Search for the cell housing the specified text and yield its [x, y] center coordinate. 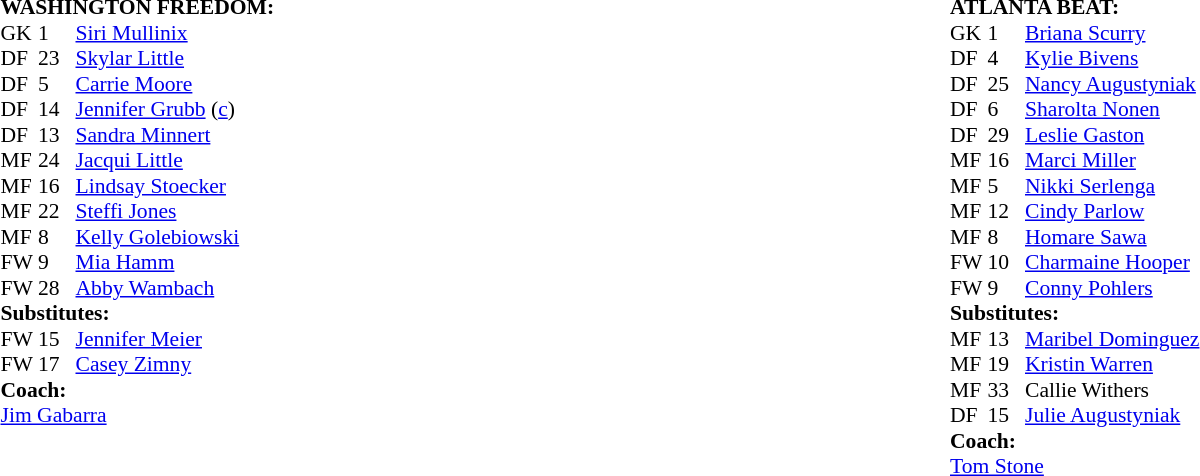
Homare Sawa [1112, 237]
Mia Hamm [176, 263]
33 [1007, 390]
14 [57, 109]
29 [1007, 135]
Marci Miller [1112, 161]
Maribel Dominguez [1112, 339]
Julie Augustyniak [1112, 415]
25 [1007, 84]
Steffi Jones [176, 211]
Sharolta Nonen [1112, 109]
Charmaine Hooper [1112, 263]
Kristin Warren [1112, 365]
Leslie Gaston [1112, 135]
22 [57, 211]
17 [57, 365]
6 [1007, 109]
Jennifer Grubb (c) [176, 109]
Sandra Minnert [176, 135]
Skylar Little [176, 59]
Briana Scurry [1112, 33]
24 [57, 161]
Callie Withers [1112, 390]
Casey Zimny [176, 365]
Siri Mullinix [176, 33]
Nancy Augustyniak [1112, 84]
Abby Wambach [176, 288]
Carrie Moore [176, 84]
Jennifer Meier [176, 339]
12 [1007, 211]
Nikki Serlenga [1112, 186]
Kylie Bivens [1112, 59]
10 [1007, 263]
Cindy Parlow [1112, 211]
Jim Gabarra [137, 415]
19 [1007, 365]
4 [1007, 59]
Lindsay Stoecker [176, 186]
Conny Pohlers [1112, 288]
Jacqui Little [176, 161]
28 [57, 288]
23 [57, 59]
Kelly Golebiowski [176, 237]
